From the cell containing the given text, extract its center point as (X, Y) coordinate. 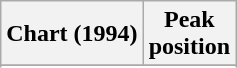
Chart (1994) (72, 34)
Peakposition (189, 34)
